From the cell containing the given text, extract its center point as [X, Y] coordinate. 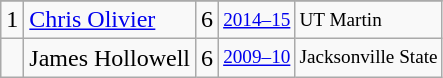
Jacksonville State [368, 58]
1 [12, 20]
James Hollowell [110, 58]
2014–15 [257, 20]
UT Martin [368, 20]
2009–10 [257, 58]
Chris Olivier [110, 20]
